For the text-containing cell, return its midpoint in [X, Y] coordinate format. 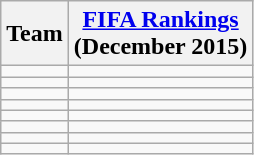
Team [35, 34]
FIFA Rankings(December 2015) [160, 34]
